Output the (x, y) coordinate of the center of the cell containing the given text.  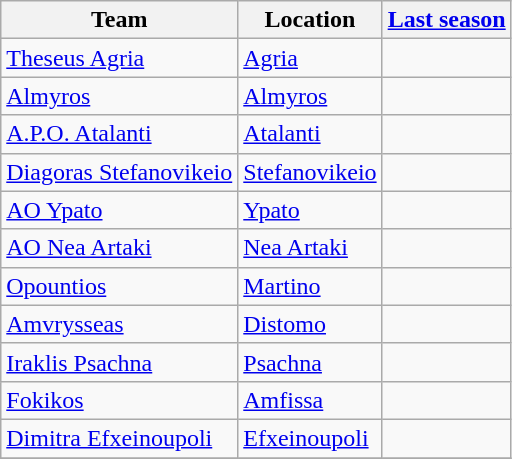
Agria (310, 58)
Distomo (310, 324)
Martino (310, 286)
Nea Artaki (310, 248)
Amfissa (310, 400)
Location (310, 20)
Opountios (120, 286)
Team (120, 20)
Ypato (310, 210)
Diagoras Stefanovikeio (120, 172)
Psachna (310, 362)
Amvrysseas (120, 324)
Last season (446, 20)
Dimitra Efxeinoupoli (120, 438)
A.P.O. Atalanti (120, 134)
Iraklis Psachna (120, 362)
AO Ypato (120, 210)
Fokikos (120, 400)
Theseus Agria (120, 58)
Atalanti (310, 134)
Efxeinoupoli (310, 438)
Stefanovikeio (310, 172)
AO Nea Artaki (120, 248)
